From the cell containing the given text, extract its center point as (x, y) coordinate. 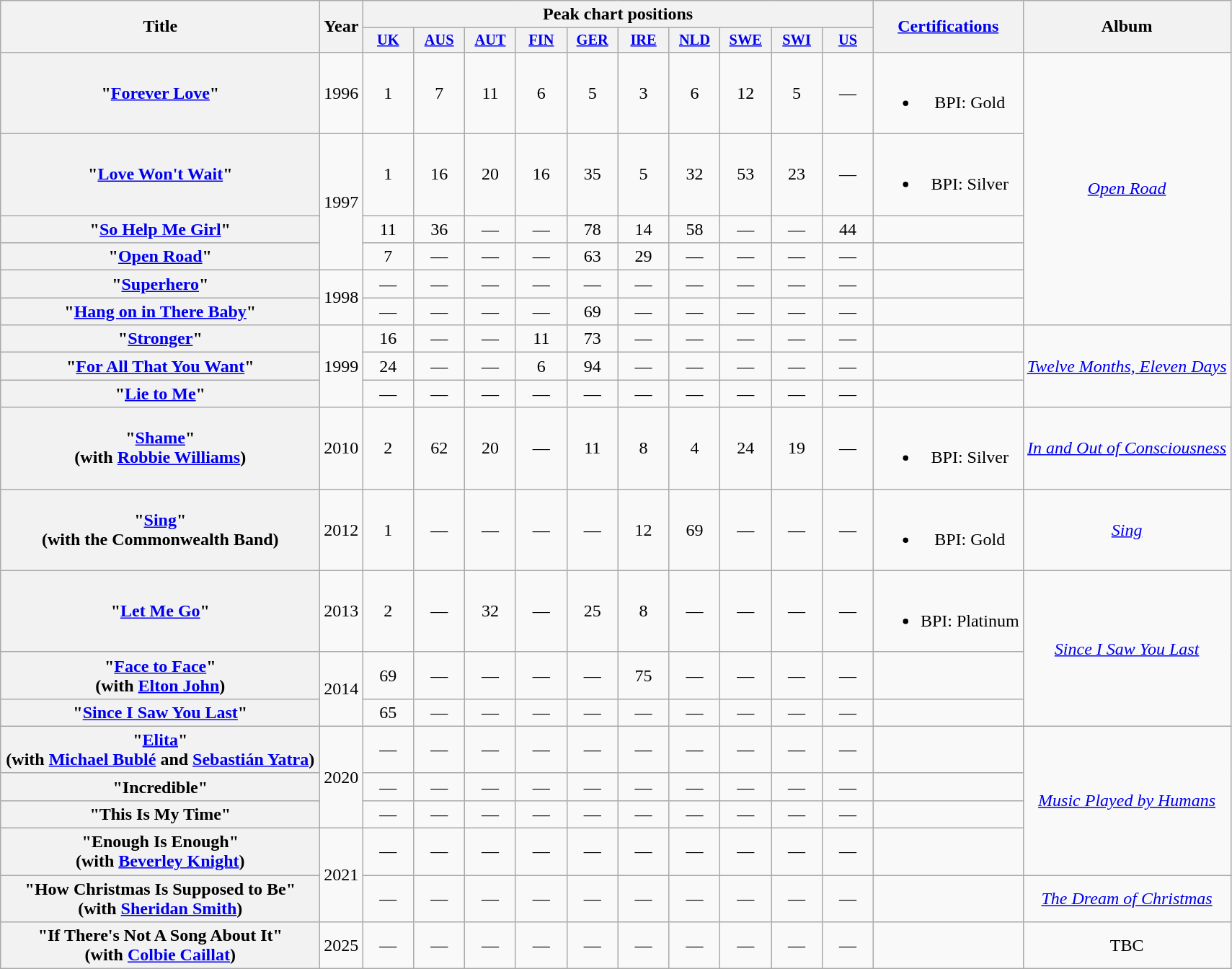
1996 (342, 92)
The Dream of Christmas (1127, 898)
"Since I Saw You Last" (160, 712)
Peak chart positions (619, 14)
58 (695, 229)
"This Is My Time" (160, 814)
AUT (490, 40)
"Open Road" (160, 257)
In and Out of Consciousness (1127, 448)
IRE (643, 40)
US (848, 40)
Since I Saw You Last (1127, 648)
2020 (342, 777)
"Hang on in There Baby" (160, 311)
"Love Won't Wait" (160, 174)
GER (593, 40)
"Enough Is Enough"(with Beverley Knight) (160, 852)
2014 (342, 689)
62 (440, 448)
"Let Me Go" (160, 611)
"Face to Face"(with Elton John) (160, 675)
"Sing"(with the Commonwealth Band) (160, 529)
TBC (1127, 946)
2021 (342, 875)
"So Help Me Girl" (160, 229)
"Superhero" (160, 284)
Year (342, 27)
"How Christmas Is Supposed to Be"(with Sheridan Smith) (160, 898)
29 (643, 257)
3 (643, 92)
65 (388, 712)
36 (440, 229)
FIN (541, 40)
2012 (342, 529)
78 (593, 229)
"For All That You Want" (160, 366)
23 (797, 174)
94 (593, 366)
"Shame"(with Robbie Williams) (160, 448)
53 (745, 174)
19 (797, 448)
BPI: Platinum (948, 611)
Sing (1127, 529)
"Stronger" (160, 339)
35 (593, 174)
Title (160, 27)
"Incredible" (160, 787)
4 (695, 448)
SWE (745, 40)
Twelve Months, Eleven Days (1127, 366)
1998 (342, 298)
"Elita"(with Michael Bublé and Sebastián Yatra) (160, 750)
1999 (342, 366)
UK (388, 40)
14 (643, 229)
NLD (695, 40)
75 (643, 675)
Certifications (948, 27)
AUS (440, 40)
2010 (342, 448)
SWI (797, 40)
44 (848, 229)
25 (593, 611)
"Forever Love" (160, 92)
1997 (342, 202)
Album (1127, 27)
"If There's Not A Song About It"(with Colbie Caillat) (160, 946)
Music Played by Humans (1127, 800)
2025 (342, 946)
2013 (342, 611)
Open Road (1127, 188)
73 (593, 339)
"Lie to Me" (160, 394)
63 (593, 257)
